Scan for the cell matching the given text and deliver its [X, Y] coordinate at center. 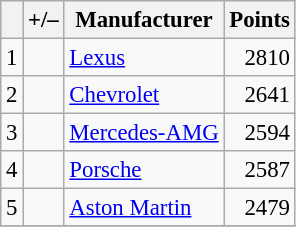
2810 [260, 58]
Lexus [144, 58]
2 [12, 95]
2594 [260, 133]
Aston Martin [144, 208]
1 [12, 58]
2641 [260, 95]
Chevrolet [144, 95]
2587 [260, 170]
+/– [44, 20]
Points [260, 20]
5 [12, 208]
2479 [260, 208]
Manufacturer [144, 20]
Mercedes-AMG [144, 133]
4 [12, 170]
Porsche [144, 170]
3 [12, 133]
